Search for the cell housing the specified text and yield its (X, Y) center coordinate. 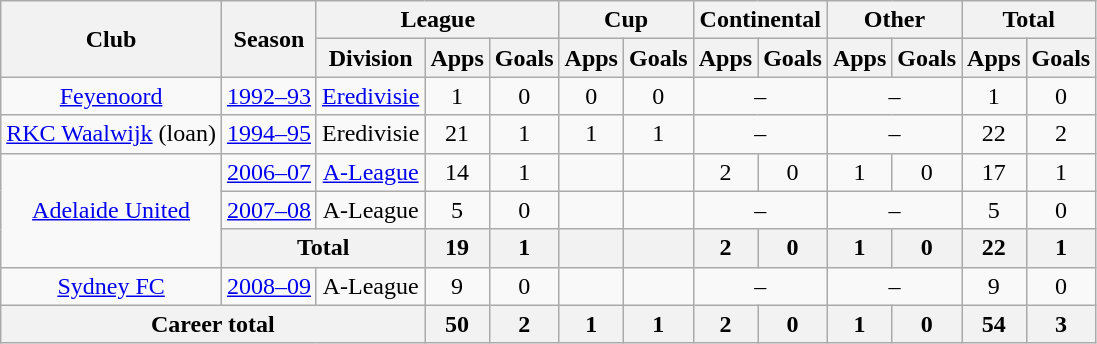
Season (268, 39)
Feyenoord (112, 96)
14 (457, 172)
21 (457, 134)
Division (370, 58)
RKC Waalwijk (loan) (112, 134)
Club (112, 39)
Sydney FC (112, 286)
League (438, 20)
54 (994, 324)
Career total (213, 324)
Continental (760, 20)
Adelaide United (112, 210)
1994–95 (268, 134)
3 (1061, 324)
Other (894, 20)
19 (457, 248)
17 (994, 172)
Cup (626, 20)
2006–07 (268, 172)
2008–09 (268, 286)
2007–08 (268, 210)
1992–93 (268, 96)
50 (457, 324)
